Determine the (x, y) coordinate at the center of the cell enclosing the given text.  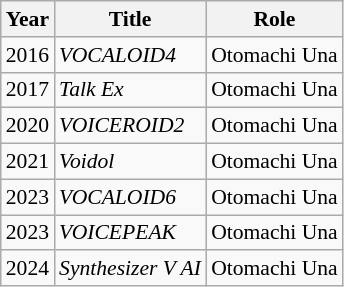
Synthesizer V AI (130, 269)
VOICEROID2 (130, 126)
2024 (28, 269)
Voidol (130, 162)
VOICEPEAK (130, 233)
VOCALOID4 (130, 55)
VOCALOID6 (130, 197)
2021 (28, 162)
Talk Ex (130, 90)
2017 (28, 90)
Year (28, 19)
Title (130, 19)
2016 (28, 55)
2020 (28, 126)
Role (274, 19)
